Pinpoint the cell where the given text exists, returning its [x, y] midpoint coordinate. 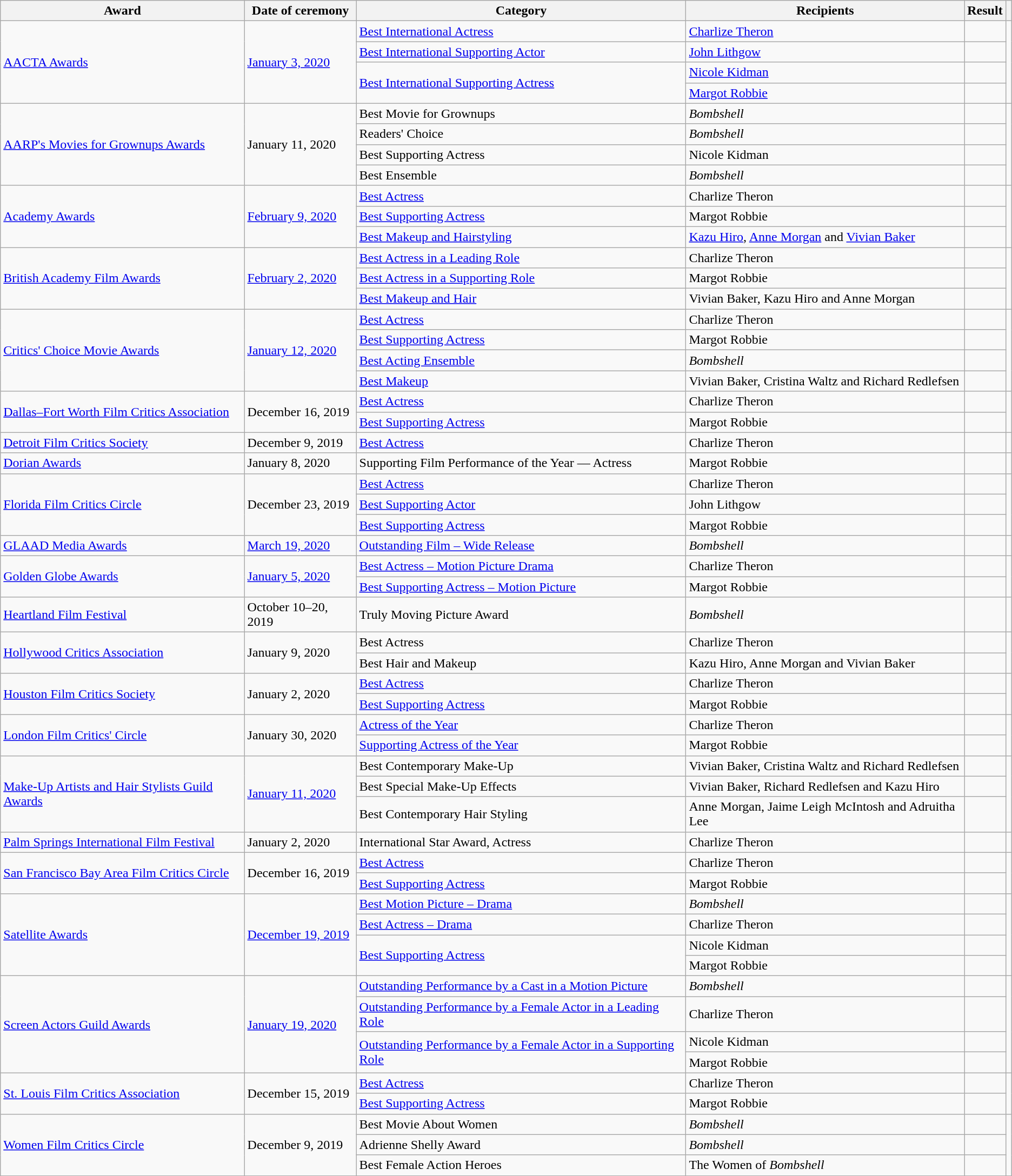
Best Actress in a Supporting Role [521, 278]
Best Hair and Makeup [521, 663]
Supporting Film Performance of the Year — Actress [521, 463]
March 19, 2020 [301, 545]
Best Ensemble [521, 175]
Best Contemporary Hair Styling [521, 814]
Category [521, 11]
Best International Supporting Actress [521, 83]
Readers' Choice [521, 134]
Award [122, 11]
January 3, 2020 [301, 62]
Detroit Film Critics Society [122, 443]
January 9, 2020 [301, 653]
December 23, 2019 [301, 504]
Best Movie About Women [521, 1124]
Truly Moving Picture Award [521, 615]
Best Supporting Actor [521, 504]
Florida Film Critics Circle [122, 504]
Best Actress – Motion Picture Drama [521, 566]
British Academy Film Awards [122, 278]
January 19, 2020 [301, 1025]
February 9, 2020 [301, 216]
January 12, 2020 [301, 350]
AACTA Awards [122, 62]
Recipients [825, 11]
Screen Actors Guild Awards [122, 1025]
Golden Globe Awards [122, 576]
Houston Film Critics Society [122, 694]
San Francisco Bay Area Film Critics Circle [122, 873]
Best International Supporting Actor [521, 52]
London Film Critics' Circle [122, 735]
Outstanding Performance by a Female Actor in a Leading Role [521, 1014]
Outstanding Film – Wide Release [521, 545]
Best Special Make-Up Effects [521, 786]
Best Actress – Drama [521, 924]
AARP's Movies for Grownups Awards [122, 144]
Critics' Choice Movie Awards [122, 350]
Best Acting Ensemble [521, 360]
December 19, 2019 [301, 934]
Best Makeup [521, 381]
Result [985, 11]
Date of ceremony [301, 11]
Outstanding Performance by a Female Actor in a Supporting Role [521, 1052]
Dallas–Fort Worth Film Critics Association [122, 412]
Hollywood Critics Association [122, 653]
Academy Awards [122, 216]
The Women of Bombshell [825, 1165]
February 2, 2020 [301, 278]
Vivian Baker, Richard Redlefsen and Kazu Hiro [825, 786]
December 15, 2019 [301, 1093]
Best Makeup and Hairstyling [521, 237]
January 8, 2020 [301, 463]
Supporting Actress of the Year [521, 745]
October 10–20, 2019 [301, 615]
Best Motion Picture – Drama [521, 904]
Best Supporting Actress – Motion Picture [521, 586]
Women Film Critics Circle [122, 1145]
January 30, 2020 [301, 735]
International Star Award, Actress [521, 842]
Make-Up Artists and Hair Stylists Guild Awards [122, 793]
Best Female Action Heroes [521, 1165]
GLAAD Media Awards [122, 545]
Best International Actress [521, 31]
Dorian Awards [122, 463]
Heartland Film Festival [122, 615]
Anne Morgan, Jaime Leigh McIntosh and Adruitha Lee [825, 814]
Best Movie for Grownups [521, 113]
Satellite Awards [122, 934]
Adrienne Shelly Award [521, 1145]
St. Louis Film Critics Association [122, 1093]
January 5, 2020 [301, 576]
Palm Springs International Film Festival [122, 842]
Outstanding Performance by a Cast in a Motion Picture [521, 986]
Actress of the Year [521, 725]
Best Actress in a Leading Role [521, 258]
Best Contemporary Make-Up [521, 766]
Best Makeup and Hair [521, 299]
Vivian Baker, Kazu Hiro and Anne Morgan [825, 299]
